Determine the (x, y) coordinate at the center of the cell enclosing the given text.  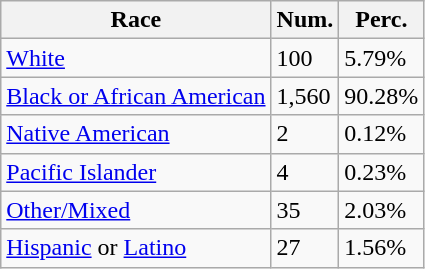
4 (305, 172)
White (136, 58)
0.23% (382, 172)
Race (136, 20)
Pacific Islander (136, 172)
2.03% (382, 210)
Black or African American (136, 96)
Native American (136, 134)
35 (305, 210)
0.12% (382, 134)
Other/Mixed (136, 210)
90.28% (382, 96)
100 (305, 58)
Perc. (382, 20)
1,560 (305, 96)
2 (305, 134)
5.79% (382, 58)
Hispanic or Latino (136, 248)
Num. (305, 20)
27 (305, 248)
1.56% (382, 248)
